Identify which cell holds the provided text, then report its [X, Y] central coordinate. 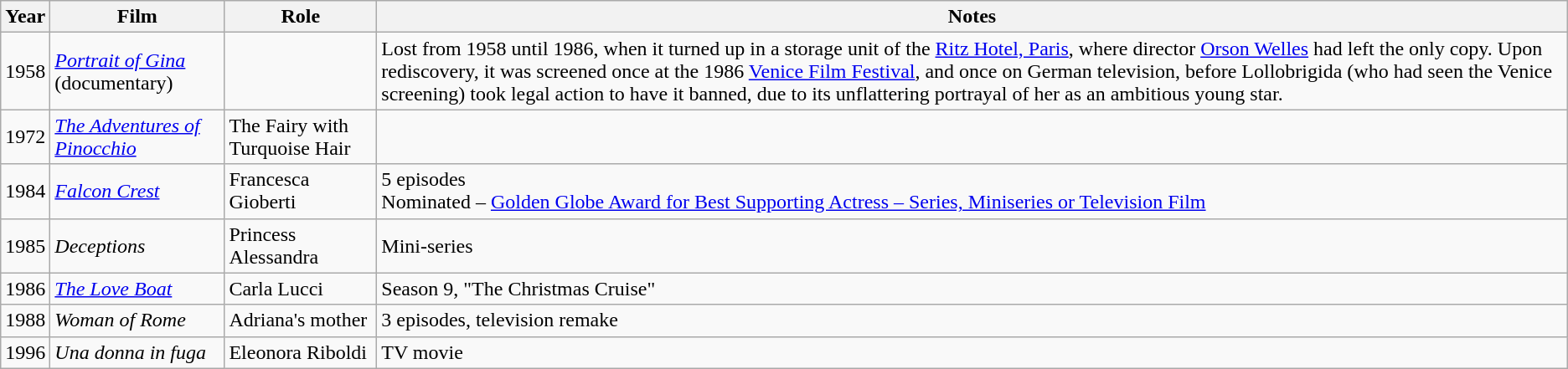
Una donna in fuga [137, 352]
1996 [25, 352]
Mini-series [972, 246]
Adriana's mother [301, 320]
The Adventures of Pinocchio [137, 137]
TV movie [972, 352]
3 episodes, television remake [972, 320]
Deceptions [137, 246]
The Fairy with Turquoise Hair [301, 137]
1985 [25, 246]
Carla Lucci [301, 289]
Role [301, 17]
Eleonora Riboldi [301, 352]
5 episodesNominated – Golden Globe Award for Best Supporting Actress – Series, Miniseries or Television Film [972, 191]
1984 [25, 191]
1986 [25, 289]
1988 [25, 320]
Princess Alessandra [301, 246]
Falcon Crest [137, 191]
Woman of Rome [137, 320]
Season 9, "The Christmas Cruise" [972, 289]
Francesca Gioberti [301, 191]
The Love Boat [137, 289]
Notes [972, 17]
1972 [25, 137]
Film [137, 17]
Portrait of Gina (documentary) [137, 71]
1958 [25, 71]
Year [25, 17]
